Find where the given text appears and provide that cell's center as [X, Y] coordinate. 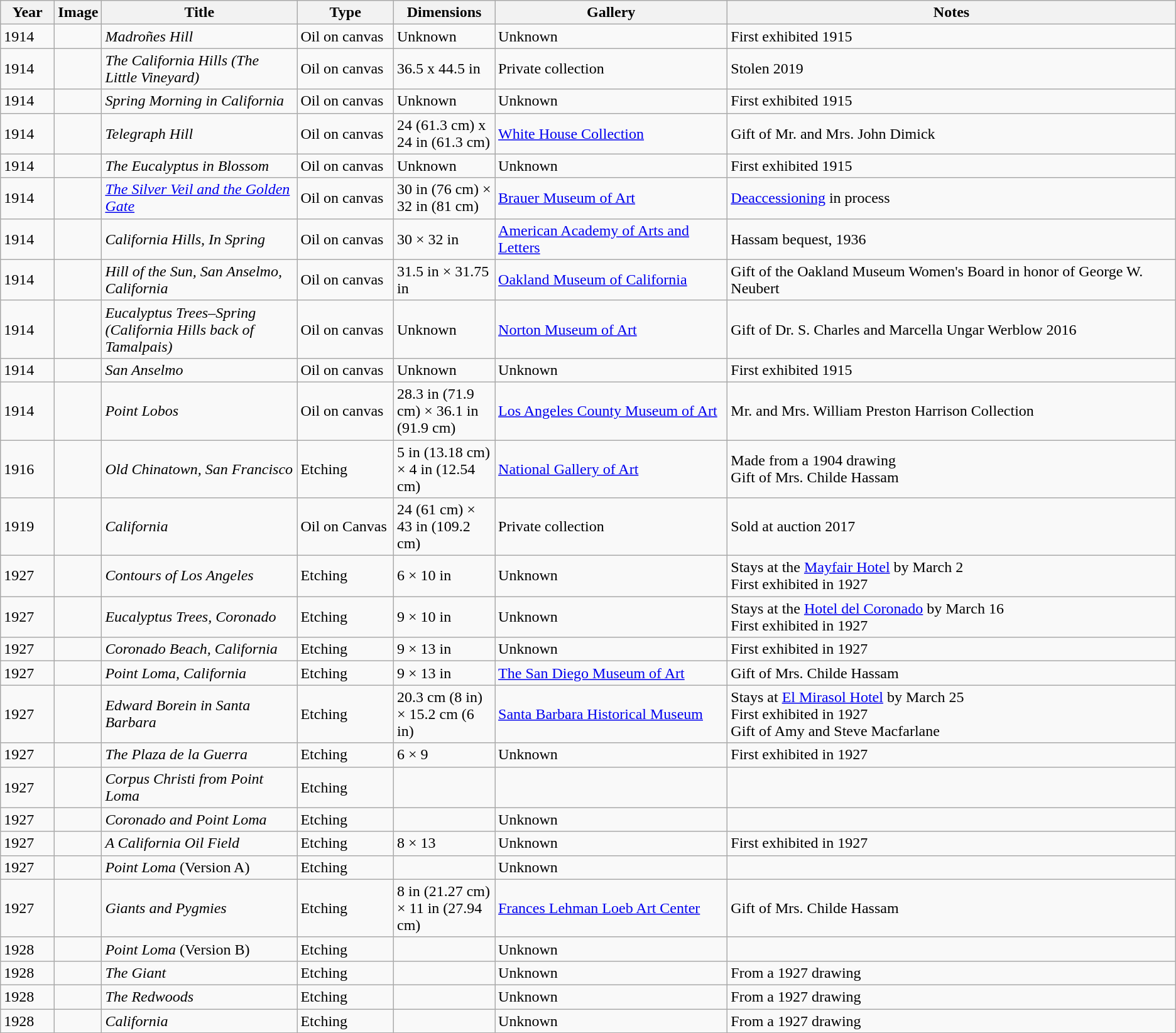
Dimensions [444, 13]
Corpus Christi from Point Loma [200, 787]
San Anselmo [200, 370]
Gift of the Oakland Museum Women's Board in honor of George W. Neubert [951, 280]
The San Diego Museum of Art [611, 673]
36.5 x 44.5 in [444, 69]
Gift of Dr. S. Charles and Marcella Ungar Werblow 2016 [951, 329]
Coronado and Point Loma [200, 819]
The Eucalyptus in Blossom [200, 166]
Stays at the Hotel del Coronado by March 16 First exhibited in 1927 [951, 617]
Mr. and Mrs. William Preston Harrison Collection [951, 411]
National Gallery of Art [611, 468]
California Hills, In Spring [200, 239]
1919 [28, 527]
28.3 in (71.9 cm) × 36.1 in (91.9 cm) [444, 411]
Point Loma (Version B) [200, 949]
8 in (21.27 cm) × 11 in (27.94 cm) [444, 908]
American Academy of Arts and Letters [611, 239]
Year [28, 13]
6 × 9 [444, 755]
Frances Lehman Loeb Art Center [611, 908]
Type [346, 13]
Stays at El Mirasol Hotel by March 25First exhibited in 1927 Gift of Amy and Steve Macfarlane [951, 714]
Sold at auction 2017 [951, 527]
Gallery [611, 13]
The Redwoods [200, 997]
Oakland Museum of California [611, 280]
Point Loma, California [200, 673]
Stolen 2019 [951, 69]
8 × 13 [444, 843]
Title [200, 13]
Oil on Canvas [346, 527]
Hassam bequest, 1936 [951, 239]
30 × 32 in [444, 239]
Giants and Pygmies [200, 908]
Stays at the Mayfair Hotel by March 2First exhibited in 1927 [951, 576]
1916 [28, 468]
5 in (13.18 cm) × 4 in (12.54 cm) [444, 468]
Old Chinatown, San Francisco [200, 468]
Image [78, 13]
Point Loma (Version A) [200, 867]
Deaccessioning in process [951, 198]
The California Hills (The Little Vineyard) [200, 69]
24 (61 cm) × 43 in (109.2 cm) [444, 527]
Coronado Beach, California [200, 649]
9 × 10 in [444, 617]
Spring Morning in California [200, 101]
Brauer Museum of Art [611, 198]
Madroñes Hill [200, 36]
30 in (76 cm) × 32 in (81 cm) [444, 198]
6 × 10 in [444, 576]
31.5 in × 31.75 in [444, 280]
The Silver Veil and the Golden Gate [200, 198]
A California Oil Field [200, 843]
Gift of Mr. and Mrs. John Dimick [951, 133]
Norton Museum of Art [611, 329]
Telegraph Hill [200, 133]
Made from a 1904 drawing Gift of Mrs. Childe Hassam [951, 468]
The Plaza de la Guerra [200, 755]
20.3 cm (8 in) × 15.2 cm (6 in) [444, 714]
Eucalyptus Trees–Spring (California Hills back of Tamalpais) [200, 329]
Hill of the Sun, San Anselmo, California [200, 280]
White House Collection [611, 133]
Edward Borein in Santa Barbara [200, 714]
The Giant [200, 973]
Point Lobos [200, 411]
24 (61.3 cm) x 24 in (61.3 cm) [444, 133]
Contours of Los Angeles [200, 576]
Santa Barbara Historical Museum [611, 714]
Eucalyptus Trees, Coronado [200, 617]
Los Angeles County Museum of Art [611, 411]
Notes [951, 13]
